Determine the (x, y) coordinate at the center of the cell enclosing the given text.  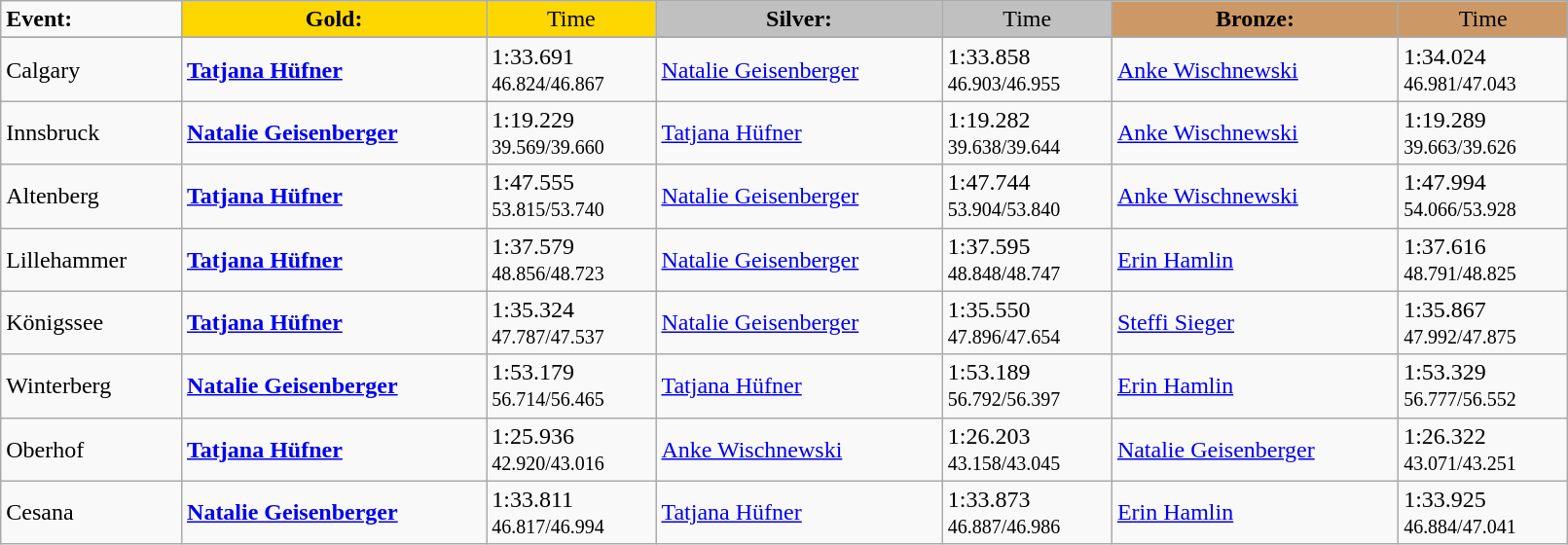
1:53.189 56.792/56.397 (1027, 385)
Königssee (91, 323)
1:53.179 56.714/56.465 (571, 385)
1:34.024 46.981/47.043 (1483, 70)
Altenberg (91, 197)
1:33.873 46.887/46.986 (1027, 512)
1:26.322 43.071/43.251 (1483, 450)
Lillehammer (91, 259)
1:19.229 39.569/39.660 (571, 132)
1:37.579 48.856/48.723 (571, 259)
Calgary (91, 70)
1:35.324 47.787/47.537 (571, 323)
1:47.744 53.904/53.840 (1027, 197)
1:47.555 53.815/53.740 (571, 197)
1:33.858 46.903/46.955 (1027, 70)
1:35.550 47.896/47.654 (1027, 323)
Steffi Sieger (1255, 323)
Silver: (799, 19)
Innsbruck (91, 132)
Event: (91, 19)
1:35.867 47.992/47.875 (1483, 323)
Gold: (335, 19)
1:33.691 46.824/46.867 (571, 70)
1:19.289 39.663/39.626 (1483, 132)
Bronze: (1255, 19)
Cesana (91, 512)
1:53.329 56.777/56.552 (1483, 385)
Winterberg (91, 385)
1:37.616 48.791/48.825 (1483, 259)
Oberhof (91, 450)
1:47.994 54.066/53.928 (1483, 197)
1:37.595 48.848/48.747 (1027, 259)
1:26.203 43.158/43.045 (1027, 450)
1:33.925 46.884/47.041 (1483, 512)
1:19.282 39.638/39.644 (1027, 132)
1:25.936 42.920/43.016 (571, 450)
1:33.811 46.817/46.994 (571, 512)
